Search for the cell housing the specified text and yield its (X, Y) center coordinate. 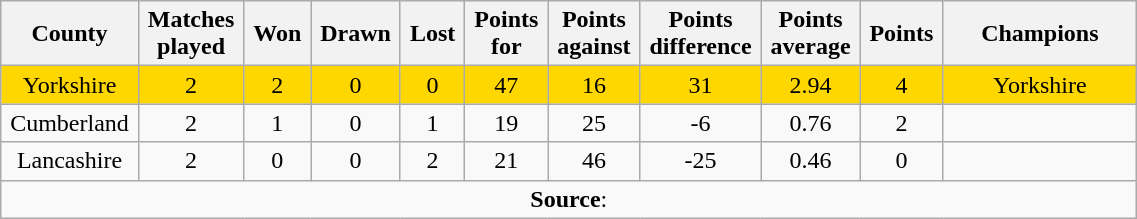
0.46 (810, 161)
Won (278, 34)
31 (700, 85)
Cumberland (70, 123)
-6 (700, 123)
County (70, 34)
4 (902, 85)
Points for (506, 34)
Source: (569, 199)
Lost (432, 34)
0.76 (810, 123)
Points (902, 34)
Points average (810, 34)
2.94 (810, 85)
47 (506, 85)
19 (506, 123)
46 (594, 161)
16 (594, 85)
21 (506, 161)
-25 (700, 161)
Champions (1040, 34)
Lancashire (70, 161)
Matches played (191, 34)
Drawn (356, 34)
25 (594, 123)
Points against (594, 34)
Points difference (700, 34)
